Pinpoint the cell where the given text exists, returning its (x, y) midpoint coordinate. 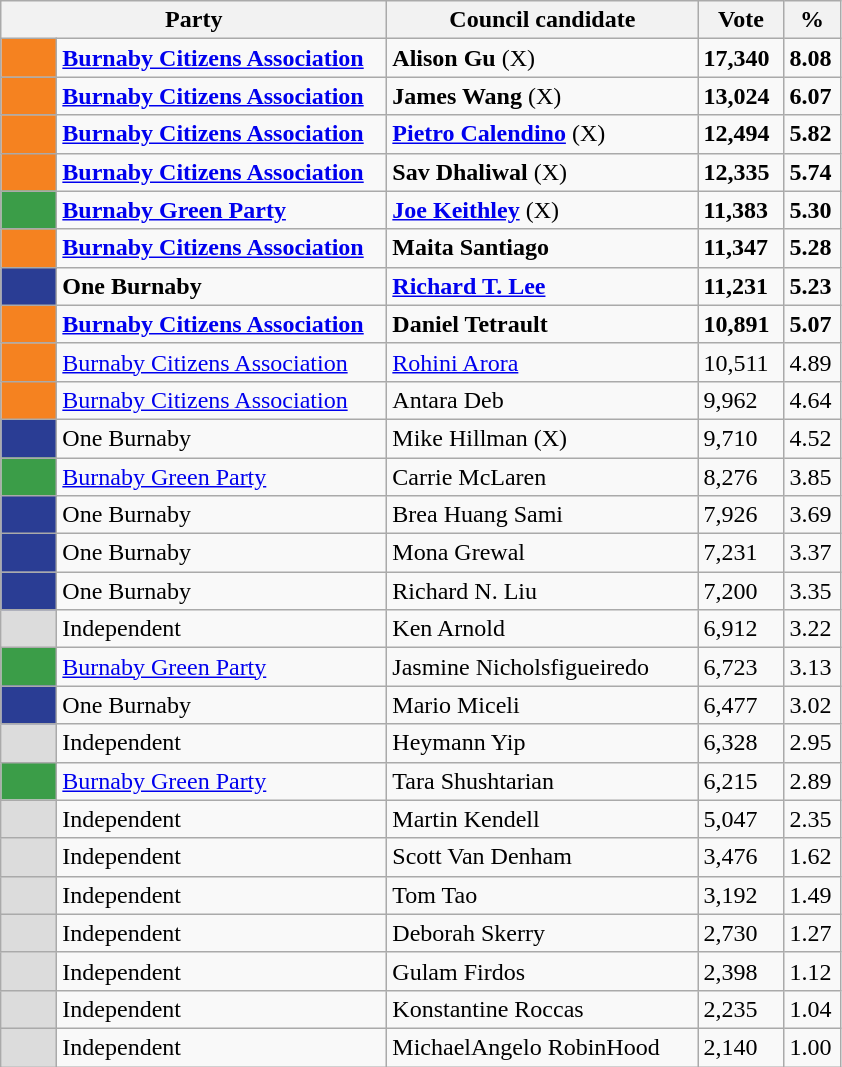
3.02 (812, 705)
7,200 (741, 591)
2.35 (812, 819)
Party (194, 20)
3.37 (812, 553)
8,276 (741, 477)
Council candidate (542, 20)
13,024 (741, 96)
Brea Huang Sami (542, 515)
Vote (741, 20)
3,476 (741, 857)
% (812, 20)
5.74 (812, 172)
7,231 (741, 553)
Rohini Arora (542, 362)
Mona Grewal (542, 553)
Scott Van Denham (542, 857)
17,340 (741, 58)
12,335 (741, 172)
Maita Santiago (542, 248)
Antara Deb (542, 400)
Jasmine Nicholsfigueiredo (542, 667)
1.49 (812, 895)
4.89 (812, 362)
6,723 (741, 667)
10,891 (741, 324)
Martin Kendell (542, 819)
Tara Shushtarian (542, 781)
1.12 (812, 971)
4.52 (812, 438)
6,328 (741, 743)
MichaelAngelo RobinHood (542, 1047)
2,398 (741, 971)
3.69 (812, 515)
3.35 (812, 591)
1.00 (812, 1047)
6,215 (741, 781)
5.23 (812, 286)
Alison Gu (X) (542, 58)
4.64 (812, 400)
Tom Tao (542, 895)
10,511 (741, 362)
5.82 (812, 134)
2.95 (812, 743)
Daniel Tetrault (542, 324)
Pietro Calendino (X) (542, 134)
6,912 (741, 629)
2,235 (741, 1009)
Gulam Firdos (542, 971)
5.07 (812, 324)
1.62 (812, 857)
2,730 (741, 933)
Heymann Yip (542, 743)
3,192 (741, 895)
5,047 (741, 819)
Richard T. Lee (542, 286)
9,962 (741, 400)
2,140 (741, 1047)
3.13 (812, 667)
Mike Hillman (X) (542, 438)
Deborah Skerry (542, 933)
James Wang (X) (542, 96)
Richard N. Liu (542, 591)
11,347 (741, 248)
8.08 (812, 58)
Joe Keithley (X) (542, 210)
7,926 (741, 515)
1.27 (812, 933)
5.30 (812, 210)
3.22 (812, 629)
6.07 (812, 96)
Ken Arnold (542, 629)
Mario Miceli (542, 705)
2.89 (812, 781)
11,383 (741, 210)
6,477 (741, 705)
9,710 (741, 438)
Sav Dhaliwal (X) (542, 172)
11,231 (741, 286)
1.04 (812, 1009)
12,494 (741, 134)
Konstantine Roccas (542, 1009)
3.85 (812, 477)
Carrie McLaren (542, 477)
5.28 (812, 248)
